Return the (X, Y) coordinate for the center point of the cell that contains the specified text.  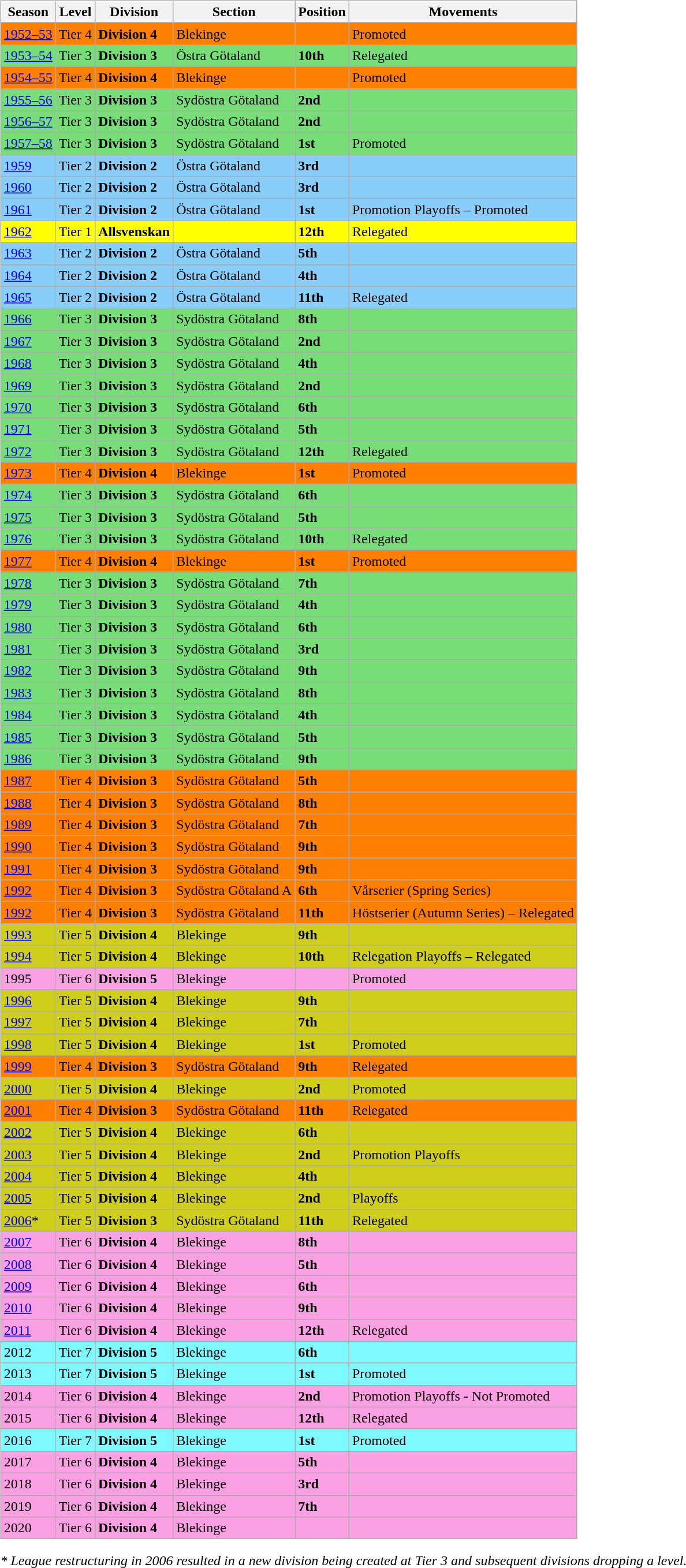
2008 (28, 1264)
1995 (28, 979)
1999 (28, 1066)
1957–58 (28, 144)
2007 (28, 1242)
1993 (28, 935)
Section (234, 12)
2017 (28, 1462)
2011 (28, 1330)
2000 (28, 1088)
1981 (28, 649)
1971 (28, 429)
1975 (28, 517)
1961 (28, 210)
1955–56 (28, 100)
1956–57 (28, 122)
Promotion Playoffs – Promoted (463, 210)
2013 (28, 1374)
1964 (28, 275)
Promotion Playoffs (463, 1154)
1984 (28, 715)
2016 (28, 1440)
1982 (28, 671)
1973 (28, 473)
1989 (28, 825)
1960 (28, 188)
Division (134, 12)
Movements (463, 12)
2010 (28, 1308)
2001 (28, 1110)
1972 (28, 451)
1980 (28, 627)
1991 (28, 869)
2005 (28, 1199)
Tier 1 (75, 232)
2003 (28, 1154)
2004 (28, 1177)
1952–53 (28, 33)
Sydöstra Götaland A (234, 891)
1962 (28, 232)
Season (28, 12)
2019 (28, 1506)
1985 (28, 737)
1986 (28, 759)
Level (75, 12)
Höstserier (Autumn Series) – Relegated (463, 913)
Allsvenskan (134, 232)
1969 (28, 385)
1965 (28, 297)
1974 (28, 495)
1990 (28, 847)
1978 (28, 583)
2015 (28, 1418)
Vårserier (Spring Series) (463, 891)
Playoffs (463, 1199)
1977 (28, 561)
2018 (28, 1484)
1988 (28, 803)
2006* (28, 1220)
1968 (28, 363)
2020 (28, 1528)
2002 (28, 1132)
1979 (28, 605)
Relegation Playoffs – Relegated (463, 957)
Position (322, 12)
1970 (28, 407)
1998 (28, 1044)
1953–54 (28, 55)
1997 (28, 1022)
1963 (28, 253)
1996 (28, 1000)
1959 (28, 166)
1967 (28, 341)
Promotion Playoffs - Not Promoted (463, 1396)
1976 (28, 539)
1994 (28, 957)
1987 (28, 781)
2014 (28, 1396)
1983 (28, 693)
2012 (28, 1352)
2009 (28, 1286)
1954–55 (28, 77)
1966 (28, 319)
